From the cell containing the given text, extract its center point as [x, y] coordinate. 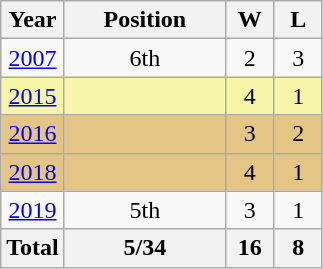
5th [144, 210]
Year [33, 20]
6th [144, 58]
2019 [33, 210]
W [250, 20]
Position [144, 20]
2016 [33, 134]
Total [33, 248]
5/34 [144, 248]
2007 [33, 58]
16 [250, 248]
2015 [33, 96]
2018 [33, 172]
L [298, 20]
8 [298, 248]
